Pinpoint the cell where the given text exists, returning its (x, y) midpoint coordinate. 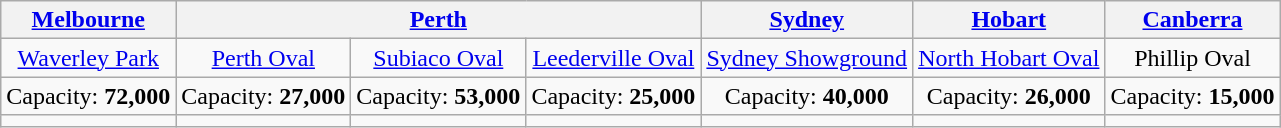
Waverley Park (88, 58)
North Hobart Oval (1009, 58)
Leederville Oval (614, 58)
Subiaco Oval (438, 58)
Sydney Showground (807, 58)
Capacity: 72,000 (88, 96)
Capacity: 26,000 (1009, 96)
Capacity: 27,000 (264, 96)
Melbourne (88, 20)
Perth Oval (264, 58)
Capacity: 40,000 (807, 96)
Sydney (807, 20)
Capacity: 25,000 (614, 96)
Capacity: 15,000 (1192, 96)
Hobart (1009, 20)
Perth (438, 20)
Phillip Oval (1192, 58)
Capacity: 53,000 (438, 96)
Canberra (1192, 20)
